For the text-containing cell, return its midpoint in [x, y] coordinate format. 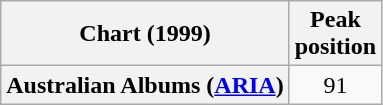
Chart (1999) [145, 34]
91 [335, 85]
Australian Albums (ARIA) [145, 85]
Peakposition [335, 34]
